Capture the cell that displays the provided text and extract its [X, Y] central coordinate. 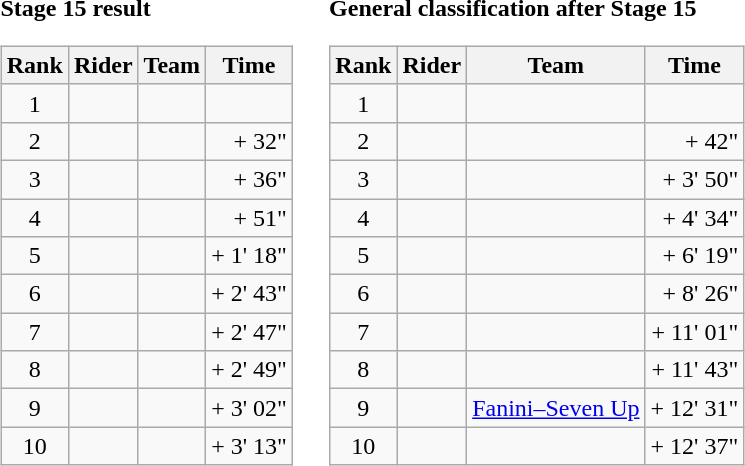
+ 36" [250, 179]
+ 1' 18" [250, 256]
+ 4' 34" [694, 217]
+ 3' 02" [250, 408]
+ 11' 01" [694, 332]
+ 2' 43" [250, 294]
+ 6' 19" [694, 256]
+ 12' 37" [694, 446]
+ 3' 50" [694, 179]
+ 8' 26" [694, 294]
+ 42" [694, 141]
+ 32" [250, 141]
+ 2' 47" [250, 332]
+ 51" [250, 217]
+ 3' 13" [250, 446]
+ 12' 31" [694, 408]
+ 2' 49" [250, 370]
Fanini–Seven Up [556, 408]
+ 11' 43" [694, 370]
